Provide the (x, y) coordinate of the cell's center where the given text is located.  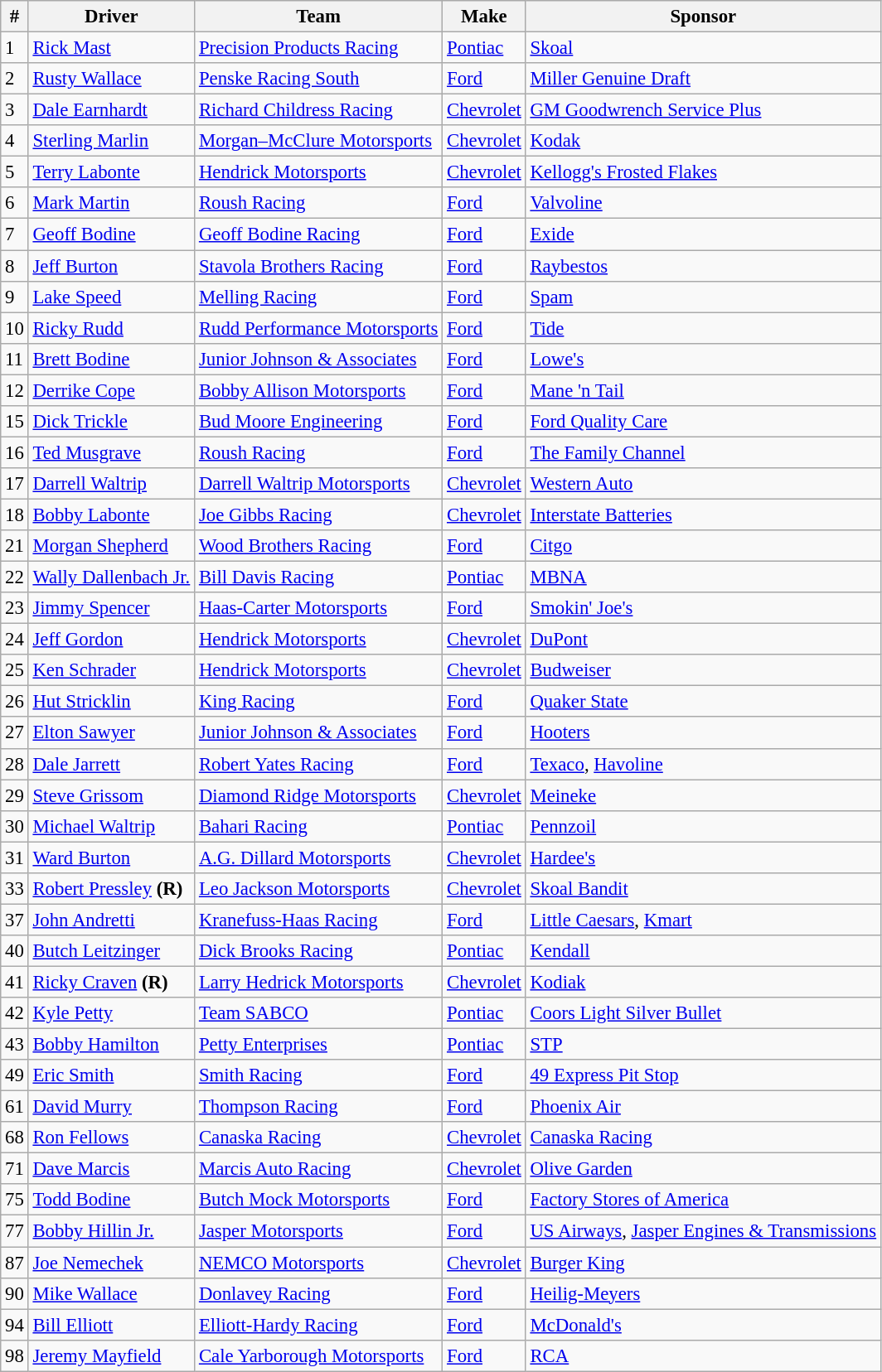
# (15, 17)
Ricky Craven (R) (111, 982)
Jasper Motorsports (318, 1231)
98 (15, 1355)
11 (15, 359)
Darrell Waltrip Motorsports (318, 484)
Rick Mast (111, 48)
Morgan Shepherd (111, 546)
26 (15, 702)
Thompson Racing (318, 1107)
15 (15, 422)
Dale Earnhardt (111, 110)
Meineke (703, 795)
DuPont (703, 640)
Larry Hedrick Motorsports (318, 982)
94 (15, 1325)
Ron Fellows (111, 1138)
Butch Leitzinger (111, 951)
Haas-Carter Motorsports (318, 608)
Dale Jarrett (111, 764)
Bud Moore Engineering (318, 422)
Spam (703, 297)
Precision Products Racing (318, 48)
Make (484, 17)
Bobby Hamilton (111, 1045)
Kodak (703, 141)
Pennzoil (703, 826)
Kyle Petty (111, 1013)
33 (15, 889)
Ricky Rudd (111, 328)
Marcis Auto Racing (318, 1169)
Steve Grissom (111, 795)
2 (15, 79)
37 (15, 920)
1 (15, 48)
18 (15, 514)
NEMCO Motorsports (318, 1263)
Geoff Bodine Racing (318, 234)
Hardee's (703, 857)
Coors Light Silver Bullet (703, 1013)
Interstate Batteries (703, 514)
49 (15, 1075)
23 (15, 608)
Raybestos (703, 266)
40 (15, 951)
Bill Elliott (111, 1325)
Olive Garden (703, 1169)
Morgan–McClure Motorsports (318, 141)
STP (703, 1045)
Michael Waltrip (111, 826)
21 (15, 546)
Robert Pressley (R) (111, 889)
Bobby Labonte (111, 514)
Rudd Performance Motorsports (318, 328)
Mane 'n Tail (703, 390)
8 (15, 266)
Eric Smith (111, 1075)
Leo Jackson Motorsports (318, 889)
25 (15, 670)
Hooters (703, 733)
The Family Channel (703, 452)
Kendall (703, 951)
28 (15, 764)
87 (15, 1263)
Cale Yarborough Motorsports (318, 1355)
Skoal (703, 48)
Driver (111, 17)
27 (15, 733)
Petty Enterprises (318, 1045)
GM Goodwrench Service Plus (703, 110)
9 (15, 297)
49 Express Pit Stop (703, 1075)
7 (15, 234)
30 (15, 826)
John Andretti (111, 920)
Team (318, 17)
Smith Racing (318, 1075)
3 (15, 110)
RCA (703, 1355)
Miller Genuine Draft (703, 79)
42 (15, 1013)
Terry Labonte (111, 172)
Rusty Wallace (111, 79)
Lowe's (703, 359)
Little Caesars, Kmart (703, 920)
Kellogg's Frosted Flakes (703, 172)
17 (15, 484)
Budweiser (703, 670)
43 (15, 1045)
Wood Brothers Racing (318, 546)
Lake Speed (111, 297)
Todd Bodine (111, 1200)
5 (15, 172)
Geoff Bodine (111, 234)
Ward Burton (111, 857)
Bobby Allison Motorsports (318, 390)
Quaker State (703, 702)
Richard Childress Racing (318, 110)
Melling Racing (318, 297)
Mike Wallace (111, 1293)
Bobby Hillin Jr. (111, 1231)
Bahari Racing (318, 826)
Jeff Gordon (111, 640)
Brett Bodine (111, 359)
Phoenix Air (703, 1107)
Penske Racing South (318, 79)
David Murry (111, 1107)
Sterling Marlin (111, 141)
Kranefuss-Haas Racing (318, 920)
US Airways, Jasper Engines & Transmissions (703, 1231)
Stavola Brothers Racing (318, 266)
Diamond Ridge Motorsports (318, 795)
22 (15, 577)
77 (15, 1231)
31 (15, 857)
Western Auto (703, 484)
Mark Martin (111, 203)
Jeff Burton (111, 266)
Citgo (703, 546)
Kodiak (703, 982)
Wally Dallenbach Jr. (111, 577)
24 (15, 640)
King Racing (318, 702)
Joe Gibbs Racing (318, 514)
Sponsor (703, 17)
Tide (703, 328)
Hut Stricklin (111, 702)
Donlavey Racing (318, 1293)
12 (15, 390)
McDonald's (703, 1325)
Dick Trickle (111, 422)
41 (15, 982)
Ted Musgrave (111, 452)
Derrike Cope (111, 390)
4 (15, 141)
Jeremy Mayfield (111, 1355)
Factory Stores of America (703, 1200)
Texaco, Havoline (703, 764)
Dave Marcis (111, 1169)
Burger King (703, 1263)
16 (15, 452)
90 (15, 1293)
Exide (703, 234)
Skoal Bandit (703, 889)
Dick Brooks Racing (318, 951)
Valvoline (703, 203)
A.G. Dillard Motorsports (318, 857)
Bill Davis Racing (318, 577)
10 (15, 328)
6 (15, 203)
75 (15, 1200)
MBNA (703, 577)
71 (15, 1169)
Ken Schrader (111, 670)
Smokin' Joe's (703, 608)
Team SABCO (318, 1013)
Robert Yates Racing (318, 764)
61 (15, 1107)
Elliott-Hardy Racing (318, 1325)
Darrell Waltrip (111, 484)
Heilig-Meyers (703, 1293)
Ford Quality Care (703, 422)
Elton Sawyer (111, 733)
Joe Nemechek (111, 1263)
68 (15, 1138)
Jimmy Spencer (111, 608)
29 (15, 795)
Butch Mock Motorsports (318, 1200)
